Locate the cell with the specified text and output its [x, y] center coordinate. 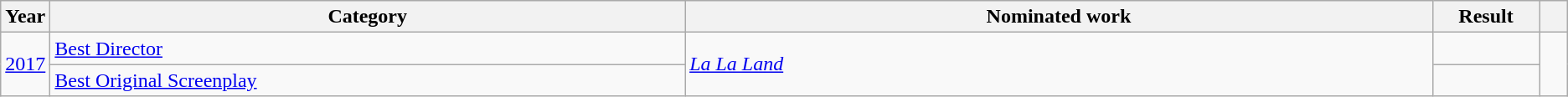
Nominated work [1059, 17]
Category [368, 17]
Result [1486, 17]
Year [25, 17]
Best Original Screenplay [368, 80]
La La Land [1059, 64]
Best Director [368, 48]
2017 [25, 64]
